Provide the [X, Y] coordinate of the cell's center where the given text is located.  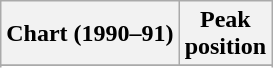
Chart (1990–91) [90, 34]
Peak position [225, 34]
